For the text-containing cell, return its midpoint in (X, Y) coordinate format. 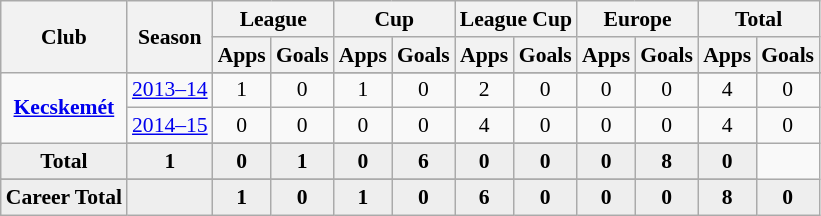
Kecskemét (64, 108)
Club (64, 36)
Season (170, 36)
League (274, 19)
Europe (638, 19)
2013–14 (170, 90)
League Cup (516, 19)
2014–15 (170, 126)
Career Total (64, 197)
Cup (394, 19)
2 (484, 90)
